Identify which cell holds the provided text, then report its (x, y) central coordinate. 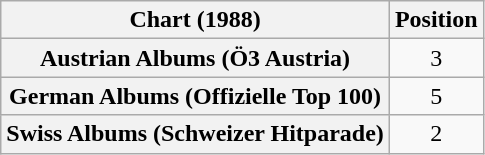
5 (436, 96)
3 (436, 58)
Chart (1988) (196, 20)
Swiss Albums (Schweizer Hitparade) (196, 134)
Austrian Albums (Ö3 Austria) (196, 58)
Position (436, 20)
2 (436, 134)
German Albums (Offizielle Top 100) (196, 96)
